Capture the cell that displays the provided text and extract its (X, Y) central coordinate. 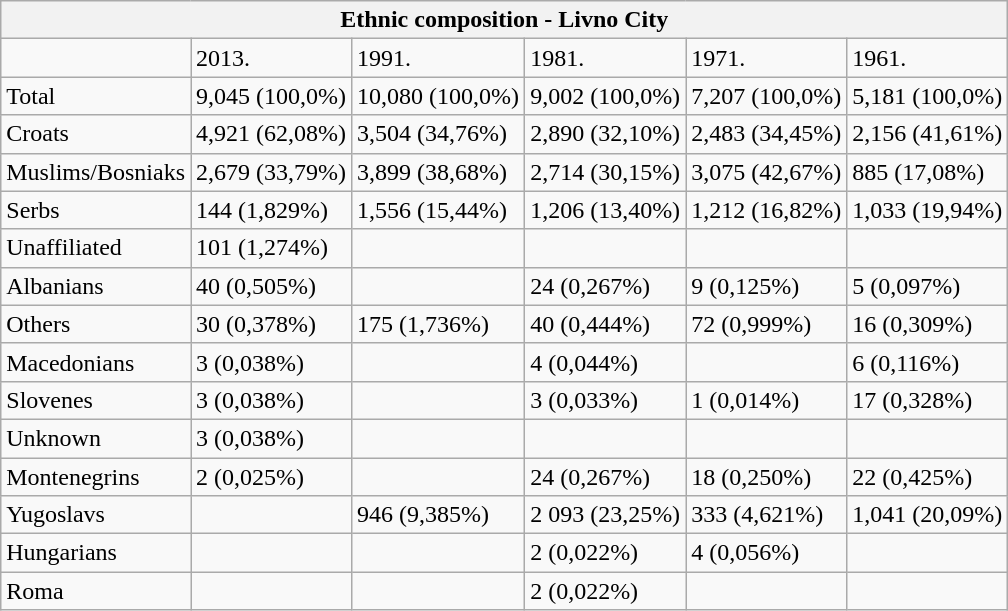
Yugoslavs (96, 515)
2,890 (32,10%) (606, 134)
4 (0,044%) (606, 362)
Slovenes (96, 400)
5 (0,097%) (928, 286)
1,206 (13,40%) (606, 210)
6 (0,116%) (928, 362)
Serbs (96, 210)
5,181 (100,0%) (928, 96)
Croats (96, 134)
1,033 (19,94%) (928, 210)
Macedonians (96, 362)
Unknown (96, 438)
1,556 (15,44%) (438, 210)
2 093 (23,25%) (606, 515)
333 (4,621%) (766, 515)
2,714 (30,15%) (606, 172)
3,504 (34,76%) (438, 134)
3 (0,033%) (606, 400)
16 (0,309%) (928, 324)
9,045 (100,0%) (272, 96)
2,156 (41,61%) (928, 134)
40 (0,444%) (606, 324)
885 (17,08%) (928, 172)
3,075 (42,67%) (766, 172)
10,080 (100,0%) (438, 96)
9,002 (100,0%) (606, 96)
Muslims/Bosniaks (96, 172)
175 (1,736%) (438, 324)
17 (0,328%) (928, 400)
Others (96, 324)
1,041 (20,09%) (928, 515)
Montenegrins (96, 477)
Total (96, 96)
40 (0,505%) (272, 286)
7,207 (100,0%) (766, 96)
4,921 (62,08%) (272, 134)
72 (0,999%) (766, 324)
Unaffiliated (96, 248)
30 (0,378%) (272, 324)
946 (9,385%) (438, 515)
22 (0,425%) (928, 477)
1991. (438, 58)
4 (0,056%) (766, 553)
1 (0,014%) (766, 400)
Ethnic composition - Livno City (504, 20)
2,679 (33,79%) (272, 172)
3,899 (38,68%) (438, 172)
Roma (96, 591)
Albanians (96, 286)
1,212 (16,82%) (766, 210)
1971. (766, 58)
2,483 (34,45%) (766, 134)
Hungarians (96, 553)
18 (0,250%) (766, 477)
1981. (606, 58)
101 (1,274%) (272, 248)
2 (0,025%) (272, 477)
1961. (928, 58)
144 (1,829%) (272, 210)
9 (0,125%) (766, 286)
2013. (272, 58)
